Scan for the cell matching the given text and deliver its (X, Y) coordinate at center. 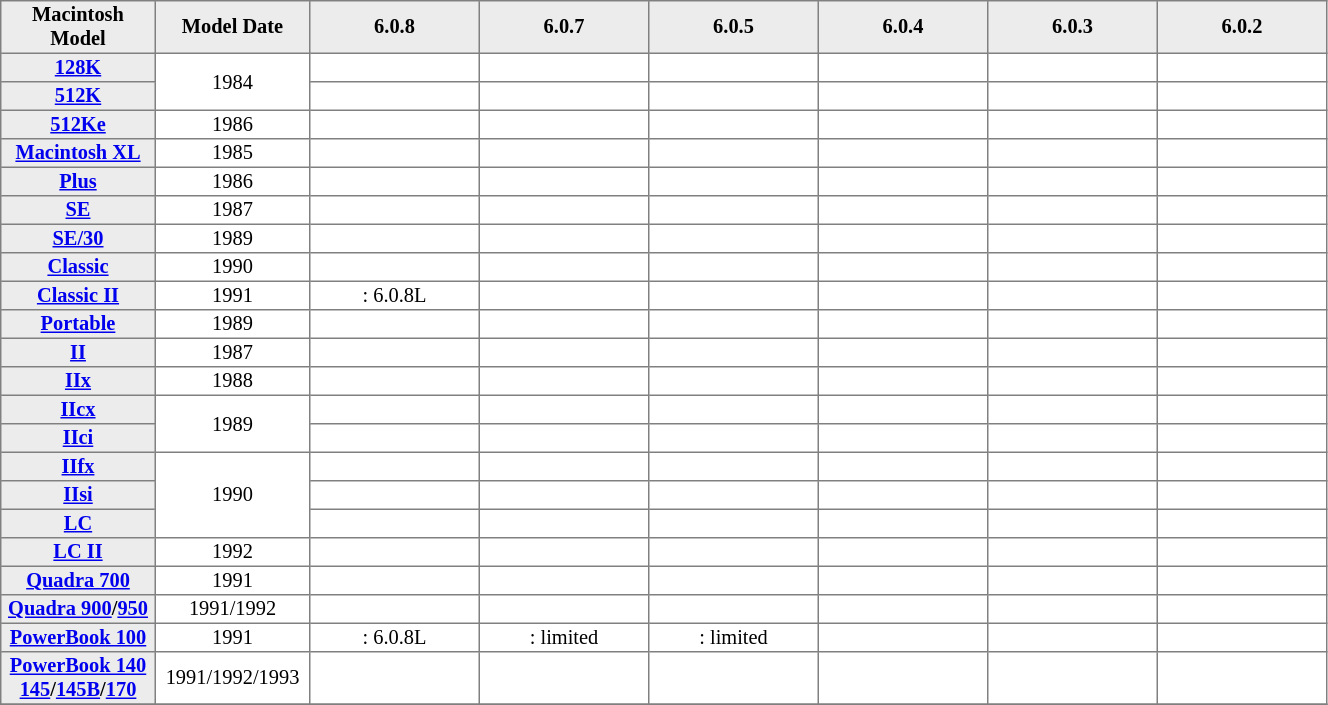
128K (78, 67)
PowerBook 100 (78, 637)
Classic (78, 267)
IIx (78, 381)
SE (78, 210)
512K (78, 96)
PowerBook 140145/145B/170 (78, 678)
Portable (78, 324)
Quadra 900/950 (78, 609)
IIcx (78, 409)
Plus (78, 181)
Macintosh XL (78, 153)
1988 (232, 381)
512Ke (78, 124)
1991/1992/1993 (232, 678)
6.0.4 (903, 27)
Quadra 700 (78, 580)
LC II (78, 552)
1985 (232, 153)
IIci (78, 438)
6.0.7 (564, 27)
6.0.5 (734, 27)
IIsi (78, 495)
6.0.2 (1242, 27)
1992 (232, 552)
6.0.8 (395, 27)
LC (78, 523)
II (78, 352)
Macintosh Model (78, 27)
SE/30 (78, 238)
Classic II (78, 295)
Model Date (232, 27)
1984 (232, 82)
1991/1992 (232, 609)
IIfx (78, 466)
6.0.3 (1073, 27)
